Return (x, y) of the center of cell containing provided text 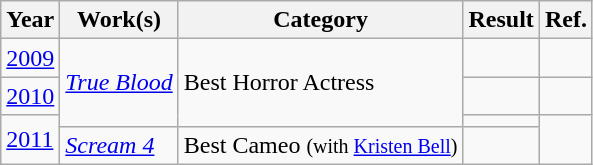
Work(s) (119, 20)
Year (30, 20)
2009 (30, 58)
2010 (30, 96)
Scream 4 (119, 145)
Best Horror Actress (320, 82)
True Blood (119, 82)
Result (501, 20)
Category (320, 20)
Ref. (566, 20)
2011 (30, 140)
Best Cameo (with Kristen Bell) (320, 145)
